Detect which cell encompasses the target text, then output its (X, Y) center coordinate. 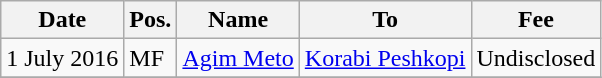
Pos. (150, 20)
1 July 2016 (62, 58)
Undisclosed (536, 58)
To (385, 20)
MF (150, 58)
Agim Meto (238, 58)
Name (238, 20)
Date (62, 20)
Fee (536, 20)
Korabi Peshkopi (385, 58)
